Determine the (X, Y) coordinate at the center of the cell enclosing the given text.  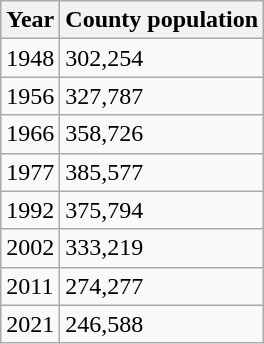
County population (162, 20)
Year (30, 20)
246,588 (162, 324)
1956 (30, 96)
1992 (30, 210)
1966 (30, 134)
1948 (30, 58)
2002 (30, 248)
1977 (30, 172)
385,577 (162, 172)
2021 (30, 324)
2011 (30, 286)
358,726 (162, 134)
333,219 (162, 248)
327,787 (162, 96)
302,254 (162, 58)
375,794 (162, 210)
274,277 (162, 286)
